Return the [X, Y] coordinate for the center point of the cell that contains the specified text.  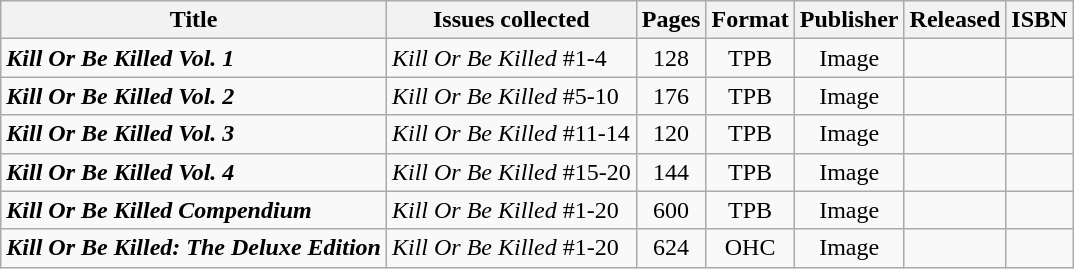
120 [671, 134]
Kill Or Be Killed Vol. 3 [194, 134]
Kill Or Be Killed #5-10 [511, 96]
Kill Or Be Killed Compendium [194, 210]
Pages [671, 20]
Format [750, 20]
OHC [750, 248]
600 [671, 210]
Kill Or Be Killed #1-4 [511, 58]
Kill Or Be Killed Vol. 4 [194, 172]
Issues collected [511, 20]
128 [671, 58]
176 [671, 96]
144 [671, 172]
Kill Or Be Killed: The Deluxe Edition [194, 248]
Released [955, 20]
Title [194, 20]
Kill Or Be Killed #11-14 [511, 134]
ISBN [1040, 20]
Kill Or Be Killed Vol. 1 [194, 58]
Publisher [849, 20]
624 [671, 248]
Kill Or Be Killed #15-20 [511, 172]
Kill Or Be Killed Vol. 2 [194, 96]
